Find where the given text appears and provide that cell's center as [X, Y] coordinate. 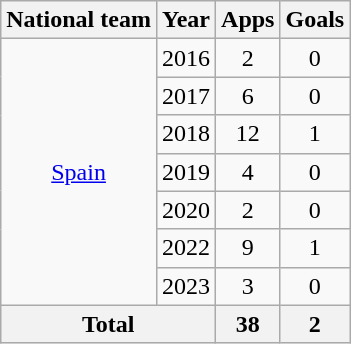
2016 [186, 58]
12 [248, 134]
Apps [248, 20]
38 [248, 324]
4 [248, 172]
2023 [186, 286]
2019 [186, 172]
2020 [186, 210]
9 [248, 248]
3 [248, 286]
6 [248, 96]
Year [186, 20]
Spain [79, 172]
Total [108, 324]
Goals [315, 20]
2022 [186, 248]
2018 [186, 134]
National team [79, 20]
2017 [186, 96]
